Provide the (X, Y) coordinate of the cell's center where the given text is located.  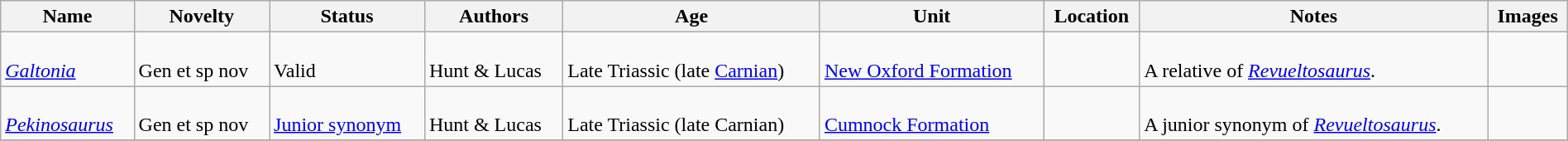
Images (1527, 17)
A relative of Revueltosaurus. (1313, 60)
Age (691, 17)
Valid (347, 60)
Notes (1313, 17)
Name (68, 17)
Galtonia (68, 60)
Status (347, 17)
A junior synonym of Revueltosaurus. (1313, 113)
Unit (931, 17)
New Oxford Formation (931, 60)
Location (1092, 17)
Pekinosaurus (68, 113)
Novelty (202, 17)
Junior synonym (347, 113)
Authors (493, 17)
Cumnock Formation (931, 113)
